Determine the [X, Y] coordinate at the center of the cell enclosing the given text.  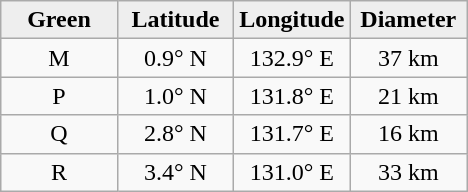
M [59, 58]
0.9° N [175, 58]
Longitude [292, 20]
131.8° E [292, 96]
Diameter [408, 20]
131.7° E [292, 134]
2.8° N [175, 134]
R [59, 172]
131.0° E [292, 172]
132.9° E [292, 58]
Q [59, 134]
1.0° N [175, 96]
Latitude [175, 20]
3.4° N [175, 172]
37 km [408, 58]
Green [59, 20]
33 km [408, 172]
21 km [408, 96]
16 km [408, 134]
P [59, 96]
